Detect which cell encompasses the target text, then output its [X, Y] center coordinate. 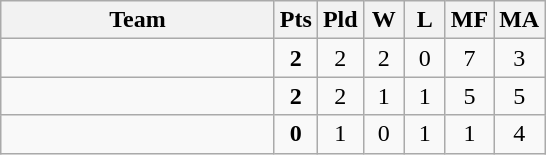
L [424, 20]
Pts [296, 20]
MF [469, 20]
3 [520, 58]
W [384, 20]
Team [138, 20]
4 [520, 134]
MA [520, 20]
7 [469, 58]
Pld [340, 20]
